Return the [x, y] coordinate for the center point of the cell that contains the specified text.  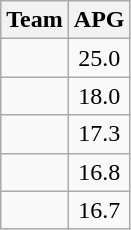
APG [99, 20]
18.0 [99, 96]
25.0 [99, 58]
17.3 [99, 134]
16.8 [99, 172]
16.7 [99, 210]
Team [35, 20]
